Provide the [x, y] coordinate of the cell's center where the given text is located.  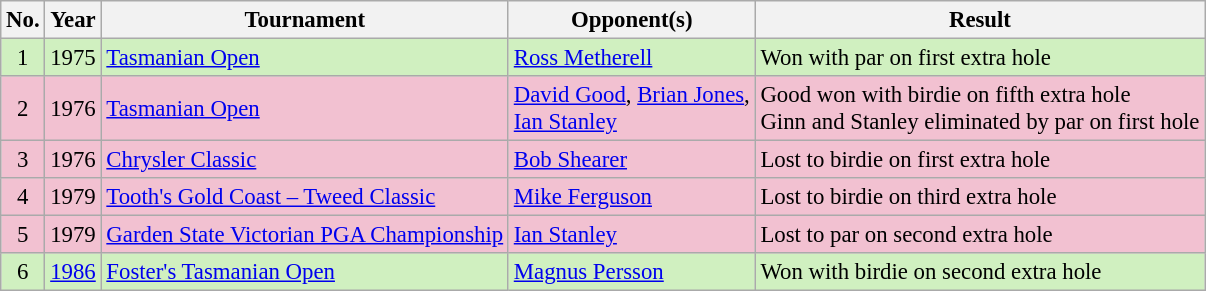
2 [23, 108]
Garden State Victorian PGA Championship [304, 235]
Lost to birdie on first extra hole [980, 160]
Result [980, 20]
5 [23, 235]
Tooth's Gold Coast – Tweed Classic [304, 197]
Opponent(s) [632, 20]
1975 [73, 58]
Good won with birdie on fifth extra holeGinn and Stanley eliminated by par on first hole [980, 108]
Year [73, 20]
4 [23, 197]
Chrysler Classic [304, 160]
Ian Stanley [632, 235]
Bob Shearer [632, 160]
Tournament [304, 20]
Mike Ferguson [632, 197]
Lost to par on second extra hole [980, 235]
No. [23, 20]
Ross Metherell [632, 58]
Lost to birdie on third extra hole [980, 197]
1 [23, 58]
David Good, Brian Jones, Ian Stanley [632, 108]
Won with par on first extra hole [980, 58]
3 [23, 160]
